Determine the [X, Y] coordinate at the center of the cell enclosing the given text.  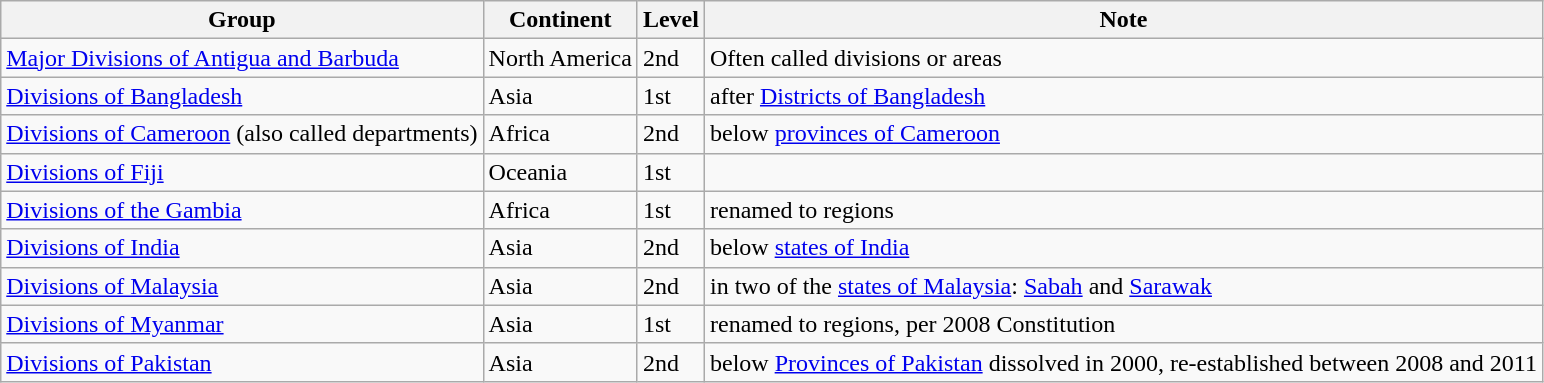
Oceania [560, 172]
Divisions of Cameroon (also called departments) [242, 134]
below provinces of Cameroon [1123, 134]
Often called divisions or areas [1123, 58]
Divisions of Fiji [242, 172]
Continent [560, 20]
Group [242, 20]
Divisions of the Gambia [242, 210]
Divisions of Bangladesh [242, 96]
Major Divisions of Antigua and Barbuda [242, 58]
North America [560, 58]
below Provinces of Pakistan dissolved in 2000, re-established between 2008 and 2011 [1123, 362]
Level [670, 20]
renamed to regions [1123, 210]
Divisions of Malaysia [242, 286]
Note [1123, 20]
after Districts of Bangladesh [1123, 96]
Divisions of Pakistan [242, 362]
Divisions of India [242, 248]
below states of India [1123, 248]
in two of the states of Malaysia: Sabah and Sarawak [1123, 286]
renamed to regions, per 2008 Constitution [1123, 324]
Divisions of Myanmar [242, 324]
